Return [X, Y] of the center of cell containing provided text 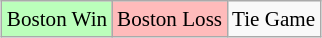
Boston Win [57, 18]
Tie Game [274, 18]
Boston Loss [170, 18]
